Output the (x, y) coordinate of the center of the cell containing the given text.  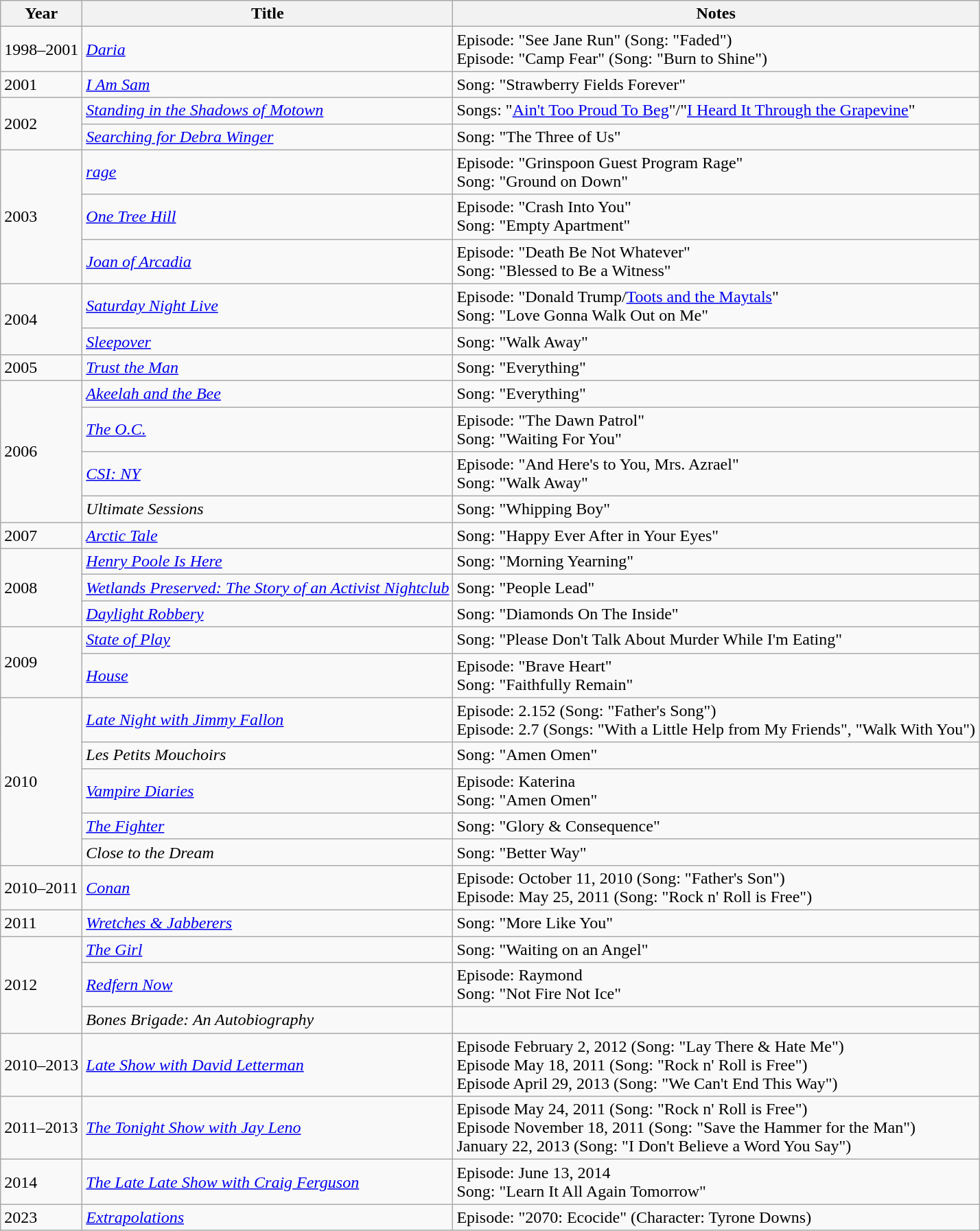
The Late Late Show with Craig Ferguson (268, 1182)
Song: "Please Don't Talk About Murder While I'm Eating" (716, 640)
Episode: "Brave Heart"Song: "Faithfully Remain" (716, 676)
Daria (268, 49)
Song: "Walk Away" (716, 341)
Episode: October 11, 2010 (Song: "Father's Son")Episode: May 25, 2011 (Song: "Rock n' Roll is Free") (716, 887)
Late Night with Jimmy Fallon (268, 720)
2003 (41, 217)
2001 (41, 84)
Episode: "Death Be Not Whatever"Song: "Blessed to Be a Witness" (716, 261)
Notes (716, 14)
One Tree Hill (268, 217)
Episode: "The Dawn Patrol"Song: "Waiting For You" (716, 428)
Joan of Arcadia (268, 261)
The Fighter (268, 826)
2010–2013 (41, 1065)
The O.C. (268, 428)
I Am Sam (268, 84)
Searching for Debra Winger (268, 137)
Standing in the Shadows of Motown (268, 111)
Episode: "Grinspoon Guest Program Rage"Song: "Ground on Down" (716, 172)
Les Petits Mouchoirs (268, 755)
Ultimate Sessions (268, 509)
2005 (41, 367)
Song: "Glory & Consequence" (716, 826)
Episode: June 13, 2014Song: "Learn It All Again Tomorrow" (716, 1182)
Trust the Man (268, 367)
2009 (41, 662)
Episode: "2070: Ecocide" (Character: Tyrone Downs) (716, 1217)
Song: "Diamonds On The Inside" (716, 614)
Song: "Happy Ever After in Your Eyes" (716, 536)
rage (268, 172)
Song: "More Like You" (716, 923)
Episode: 2.152 (Song: "Father's Song")Episode: 2.7 (Songs: "With a Little Help from My Friends", "Walk With You") (716, 720)
Songs: "Ain't Too Proud To Beg"/"I Heard It Through the Grapevine" (716, 111)
Song: "Amen Omen" (716, 755)
Wetlands Preserved: The Story of an Activist Nightclub (268, 588)
The Tonight Show with Jay Leno (268, 1128)
2007 (41, 536)
Song: "Strawberry Fields Forever" (716, 84)
Episode: "And Here's to You, Mrs. Azrael"Song: "Walk Away" (716, 474)
Song: "Waiting on an Angel" (716, 950)
Song: "Better Way" (716, 852)
Episode: "See Jane Run" (Song: "Faded")Episode: "Camp Fear" (Song: "Burn to Shine") (716, 49)
Redfern Now (268, 985)
Sleepover (268, 341)
House (268, 676)
Bones Brigade: An Autobiography (268, 1020)
Conan (268, 887)
2023 (41, 1217)
Year (41, 14)
2011 (41, 923)
Vampire Diaries (268, 791)
Saturday Night Live (268, 306)
2008 (41, 588)
Daylight Robbery (268, 614)
Henry Poole Is Here (268, 562)
The Girl (268, 950)
2014 (41, 1182)
Episode: "Crash Into You"Song: "Empty Apartment" (716, 217)
Song: "The Three of Us" (716, 137)
Close to the Dream (268, 852)
Episode: "Donald Trump/Toots and the Maytals"Song: "Love Gonna Walk Out on Me" (716, 306)
Late Show with David Letterman (268, 1065)
Wretches & Jabberers (268, 923)
2011–2013 (41, 1128)
Extrapolations (268, 1217)
Episode: KaterinaSong: "Amen Omen" (716, 791)
2010–2011 (41, 887)
2006 (41, 451)
Episode: RaymondSong: "Not Fire Not Ice" (716, 985)
2010 (41, 781)
Akeelah and the Bee (268, 393)
Song: "Whipping Boy" (716, 509)
Song: "Morning Yearning" (716, 562)
2002 (41, 124)
Title (268, 14)
1998–2001 (41, 49)
State of Play (268, 640)
2004 (41, 319)
CSI: NY (268, 474)
2012 (41, 985)
Arctic Tale (268, 536)
Song: "People Lead" (716, 588)
